Scan for the cell matching the given text and deliver its (X, Y) coordinate at center. 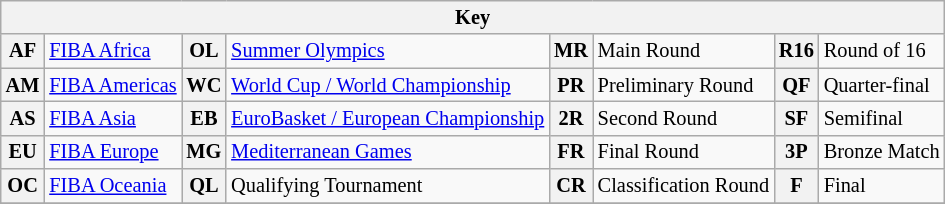
Final (882, 186)
EU (23, 152)
QF (796, 85)
FIBA Europe (112, 152)
Quarter-final (882, 85)
Second Round (684, 118)
Bronze Match (882, 152)
FR (571, 152)
WC (204, 85)
QL (204, 186)
Round of 16 (882, 51)
OC (23, 186)
FIBA Africa (112, 51)
Final Round (684, 152)
Semifinal (882, 118)
MR (571, 51)
3P (796, 152)
EuroBasket / European Championship (388, 118)
R16 (796, 51)
AF (23, 51)
Main Round (684, 51)
EB (204, 118)
2R (571, 118)
CR (571, 186)
Classification Round (684, 186)
Summer Olympics (388, 51)
Key (473, 17)
SF (796, 118)
Qualifying Tournament (388, 186)
World Cup / World Championship (388, 85)
PR (571, 85)
Preliminary Round (684, 85)
MG (204, 152)
Mediterranean Games (388, 152)
FIBA Asia (112, 118)
OL (204, 51)
AM (23, 85)
FIBA Americas (112, 85)
F (796, 186)
FIBA Oceania (112, 186)
AS (23, 118)
